For the text-containing cell, return its midpoint in [X, Y] coordinate format. 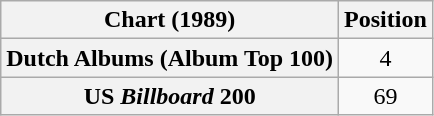
4 [386, 58]
Dutch Albums (Album Top 100) [170, 58]
US Billboard 200 [170, 96]
Position [386, 20]
Chart (1989) [170, 20]
69 [386, 96]
